Return the [x, y] coordinate for the center point of the cell that contains the specified text.  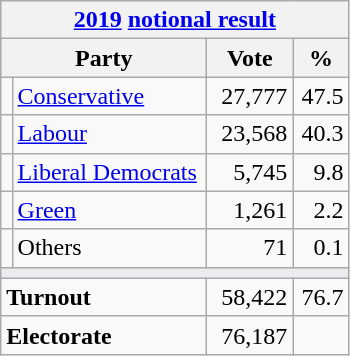
2019 notional result [175, 20]
Liberal Democrats [110, 172]
Turnout [104, 297]
1,261 [250, 210]
Labour [110, 134]
2.2 [321, 210]
47.5 [321, 96]
Party [104, 58]
9.8 [321, 172]
Vote [250, 58]
Electorate [104, 335]
58,422 [250, 297]
76,187 [250, 335]
Others [110, 248]
Green [110, 210]
23,568 [250, 134]
0.1 [321, 248]
40.3 [321, 134]
5,745 [250, 172]
76.7 [321, 297]
% [321, 58]
27,777 [250, 96]
Conservative [110, 96]
71 [250, 248]
